Locate the cell with the specified text and output its [X, Y] center coordinate. 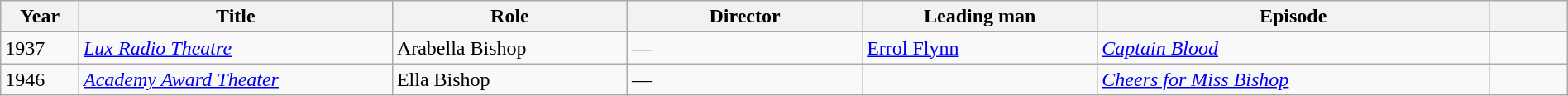
Director [745, 17]
Ella Bishop [509, 79]
Year [40, 17]
1937 [40, 48]
Errol Flynn [980, 48]
Title [235, 17]
Arabella Bishop [509, 48]
Academy Award Theater [235, 79]
Episode [1293, 17]
Role [509, 17]
Cheers for Miss Bishop [1293, 79]
1946 [40, 79]
Leading man [980, 17]
Captain Blood [1293, 48]
Lux Radio Theatre [235, 48]
